Output the [X, Y] coordinate of the center of the cell containing the given text.  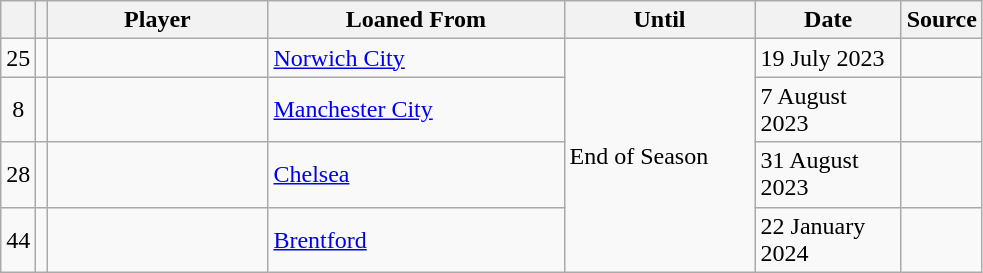
End of Season [660, 156]
Until [660, 20]
Source [942, 20]
44 [18, 240]
28 [18, 174]
Brentford [416, 240]
8 [18, 110]
25 [18, 58]
Chelsea [416, 174]
19 July 2023 [828, 58]
Norwich City [416, 58]
Manchester City [416, 110]
Player [158, 20]
7 August 2023 [828, 110]
22 January 2024 [828, 240]
Date [828, 20]
Loaned From [416, 20]
31 August 2023 [828, 174]
